Output the [x, y] coordinate of the center of the cell containing the given text.  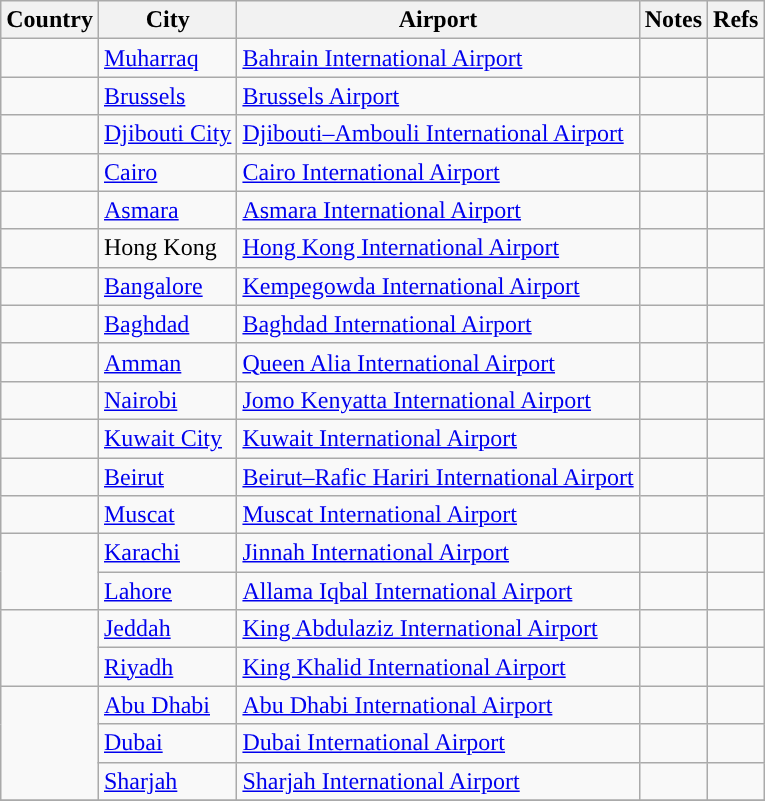
Muscat [167, 515]
Amman [167, 362]
Allama Iqbal International Airport [438, 591]
Queen Alia International Airport [438, 362]
Baghdad International Airport [438, 324]
Refs [736, 20]
Baghdad [167, 324]
Hong Kong International Airport [438, 248]
Notes [673, 20]
Muharraq [167, 58]
Cairo International Airport [438, 172]
Nairobi [167, 400]
Jomo Kenyatta International Airport [438, 400]
King Khalid International Airport [438, 667]
Riyadh [167, 667]
Country [50, 20]
Brussels [167, 96]
Asmara [167, 210]
Abu Dhabi International Airport [438, 705]
Sharjah International Airport [438, 781]
Jinnah International Airport [438, 553]
Asmara International Airport [438, 210]
Jeddah [167, 629]
Airport [438, 20]
Muscat International Airport [438, 515]
Djibouti City [167, 134]
Dubai International Airport [438, 743]
Djibouti–Ambouli International Airport [438, 134]
Cairo [167, 172]
Beirut [167, 477]
Kuwait City [167, 438]
King Abdulaziz International Airport [438, 629]
City [167, 20]
Beirut–Rafic Hariri International Airport [438, 477]
Brussels Airport [438, 96]
Bahrain International Airport [438, 58]
Lahore [167, 591]
Abu Dhabi [167, 705]
Sharjah [167, 781]
Bangalore [167, 286]
Hong Kong [167, 248]
Kuwait International Airport [438, 438]
Dubai [167, 743]
Kempegowda International Airport [438, 286]
Karachi [167, 553]
